For the text-containing cell, return its midpoint in (X, Y) coordinate format. 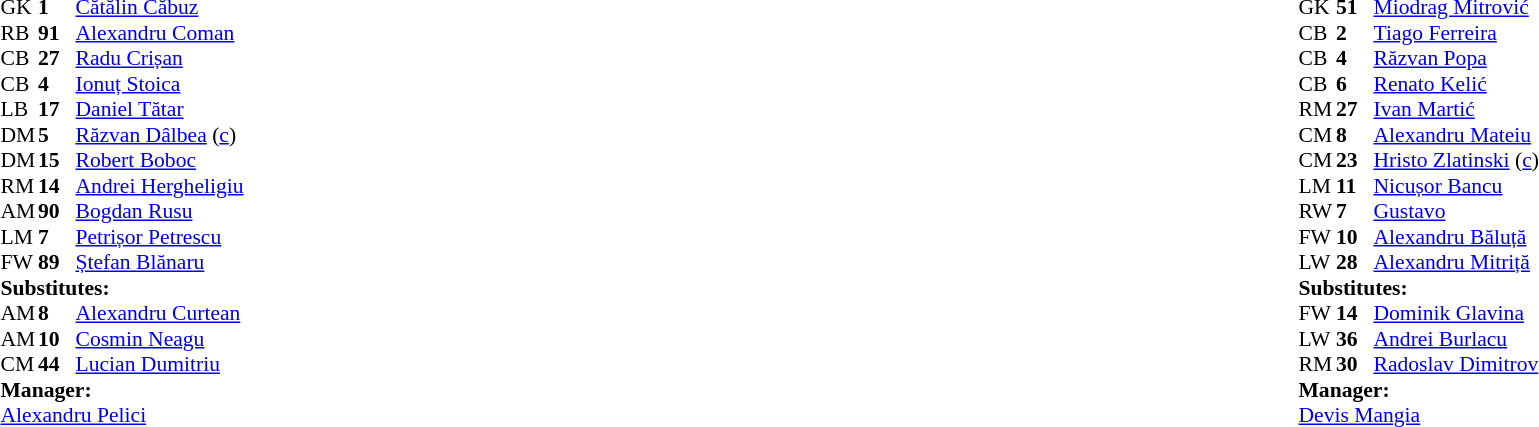
Alexandru Coman (160, 33)
Petrișor Petrescu (160, 237)
Alexandru Mateiu (1456, 135)
30 (1355, 365)
Răzvan Dâlbea (c) (160, 135)
Alexandru Mitriță (1456, 263)
Alexandru Curtean (160, 313)
Lucian Dumitriu (160, 365)
11 (1355, 186)
LB (19, 109)
Dominik Glavina (1456, 313)
Hristo Zlatinski (c) (1456, 161)
Tiago Ferreira (1456, 33)
Robert Boboc (160, 161)
Alexandru Băluță (1456, 237)
Bogdan Rusu (160, 211)
RW (1317, 211)
Gustavo (1456, 211)
Răzvan Popa (1456, 59)
Radu Crișan (160, 59)
Andrei Hergheligiu (160, 186)
Ionuț Stoica (160, 84)
17 (57, 109)
RB (19, 33)
Ivan Martić (1456, 109)
5 (57, 135)
90 (57, 211)
28 (1355, 263)
36 (1355, 339)
23 (1355, 161)
15 (57, 161)
Renato Kelić (1456, 84)
91 (57, 33)
6 (1355, 84)
Nicușor Bancu (1456, 186)
89 (57, 263)
Daniel Tătar (160, 109)
Cosmin Neagu (160, 339)
Radoslav Dimitrov (1456, 365)
Andrei Burlacu (1456, 339)
2 (1355, 33)
Ștefan Blănaru (160, 263)
44 (57, 365)
